Detect which cell encompasses the target text, then output its (x, y) center coordinate. 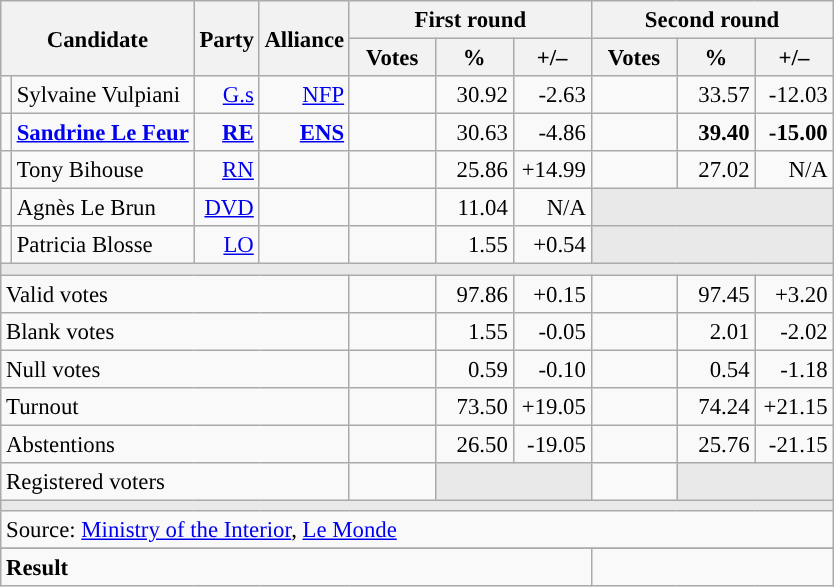
Valid votes (176, 294)
-1.18 (794, 369)
-4.86 (552, 133)
RN (226, 170)
-2.63 (552, 95)
+19.05 (552, 406)
NFP (304, 95)
25.76 (716, 444)
+14.99 (552, 170)
97.45 (716, 294)
30.92 (474, 95)
2.01 (716, 331)
0.54 (716, 369)
0.59 (474, 369)
11.04 (474, 208)
-2.02 (794, 331)
Party (226, 38)
-19.05 (552, 444)
-15.00 (794, 133)
30.63 (474, 133)
97.86 (474, 294)
Blank votes (176, 331)
33.57 (716, 95)
Agnès Le Brun (102, 208)
-0.10 (552, 369)
Source: Ministry of the Interior, Le Monde (417, 530)
Result (296, 567)
LO (226, 245)
Sandrine Le Feur (102, 133)
+0.15 (552, 294)
27.02 (716, 170)
Second round (712, 20)
First round (470, 20)
DVD (226, 208)
26.50 (474, 444)
Null votes (176, 369)
Patricia Blosse (102, 245)
Turnout (176, 406)
+3.20 (794, 294)
ENS (304, 133)
Alliance (304, 38)
-21.15 (794, 444)
+21.15 (794, 406)
RE (226, 133)
73.50 (474, 406)
G.s (226, 95)
-0.05 (552, 331)
Registered voters (176, 482)
+0.54 (552, 245)
25.86 (474, 170)
Candidate (98, 38)
74.24 (716, 406)
Sylvaine Vulpiani (102, 95)
Abstentions (176, 444)
-12.03 (794, 95)
Tony Bihouse (102, 170)
39.40 (716, 133)
